Find where the given text appears and provide that cell's center as (x, y) coordinate. 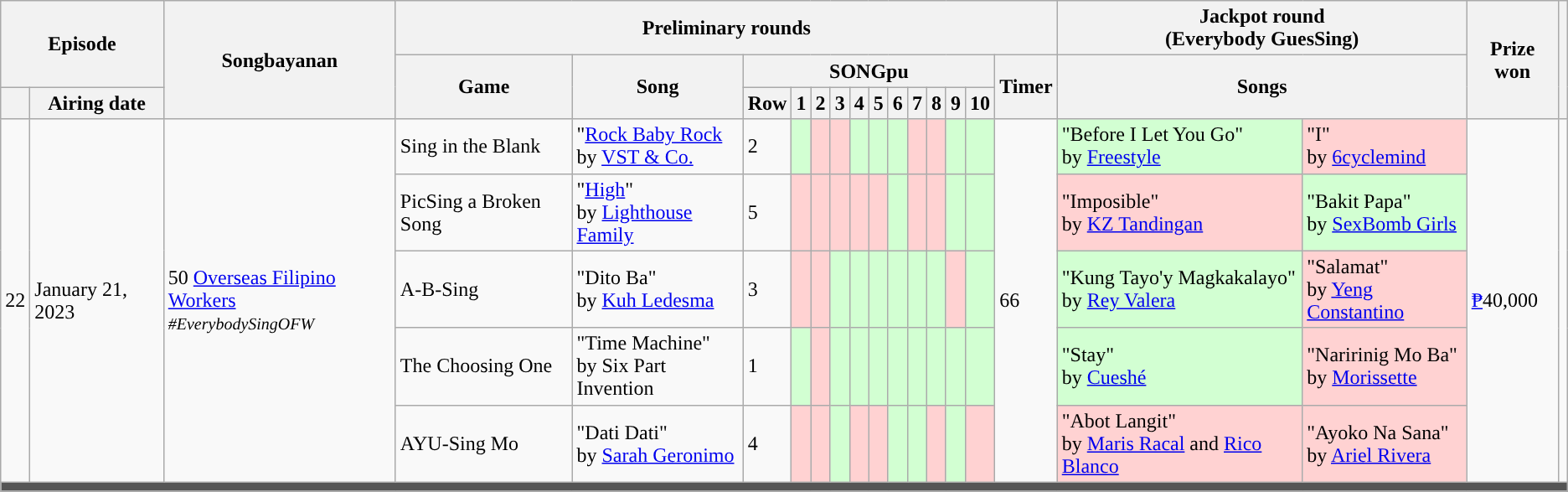
"Salamat"by Yeng Constantino (1385, 289)
"Stay"by Cueshé (1179, 366)
"Ayoko Na Sana"by Ariel Rivera (1385, 443)
"Rock Baby Rockby VST & Co. (658, 146)
10 (980, 103)
₱40,000 (1513, 300)
7 (916, 103)
"Time Machine"by Six Part Invention (658, 366)
"Bakit Papa"by SexBomb Girls (1385, 212)
The Choosing One (484, 366)
50 Overseas Filipino Workers#EverybodySingOFW (280, 300)
"Imposible"by KZ Tandingan (1179, 212)
22 (15, 300)
"I"by 6cyclemind (1385, 146)
Preliminary rounds (726, 28)
Row (767, 103)
"Naririnig Mo Ba"by Morissette (1385, 366)
"Abot Langit"by Maris Racal and Rico Blanco (1179, 443)
"Dati Dati"by Sarah Geronimo (658, 443)
PicSing a Broken Song (484, 212)
Song (658, 87)
Episode (82, 44)
Songbayanan (280, 60)
Game (484, 87)
Songs (1261, 87)
"High"by Lighthouse Family (658, 212)
Prize won (1513, 60)
8 (936, 103)
AYU-Sing Mo (484, 443)
Airing date (97, 103)
"Dito Ba"by Kuh Ledesma (658, 289)
9 (955, 103)
6 (898, 103)
January 21, 2023 (97, 300)
"Before I Let You Go"by Freestyle (1179, 146)
Sing in the Blank (484, 146)
SONGpu (869, 71)
Timer (1027, 87)
"Kung Tayo'y Magkakalayo"by Rey Valera (1179, 289)
Jackpot round(Everybody GuesSing) (1261, 28)
A-B-Sing (484, 289)
66 (1027, 300)
